Identify which cell holds the provided text, then report its (x, y) central coordinate. 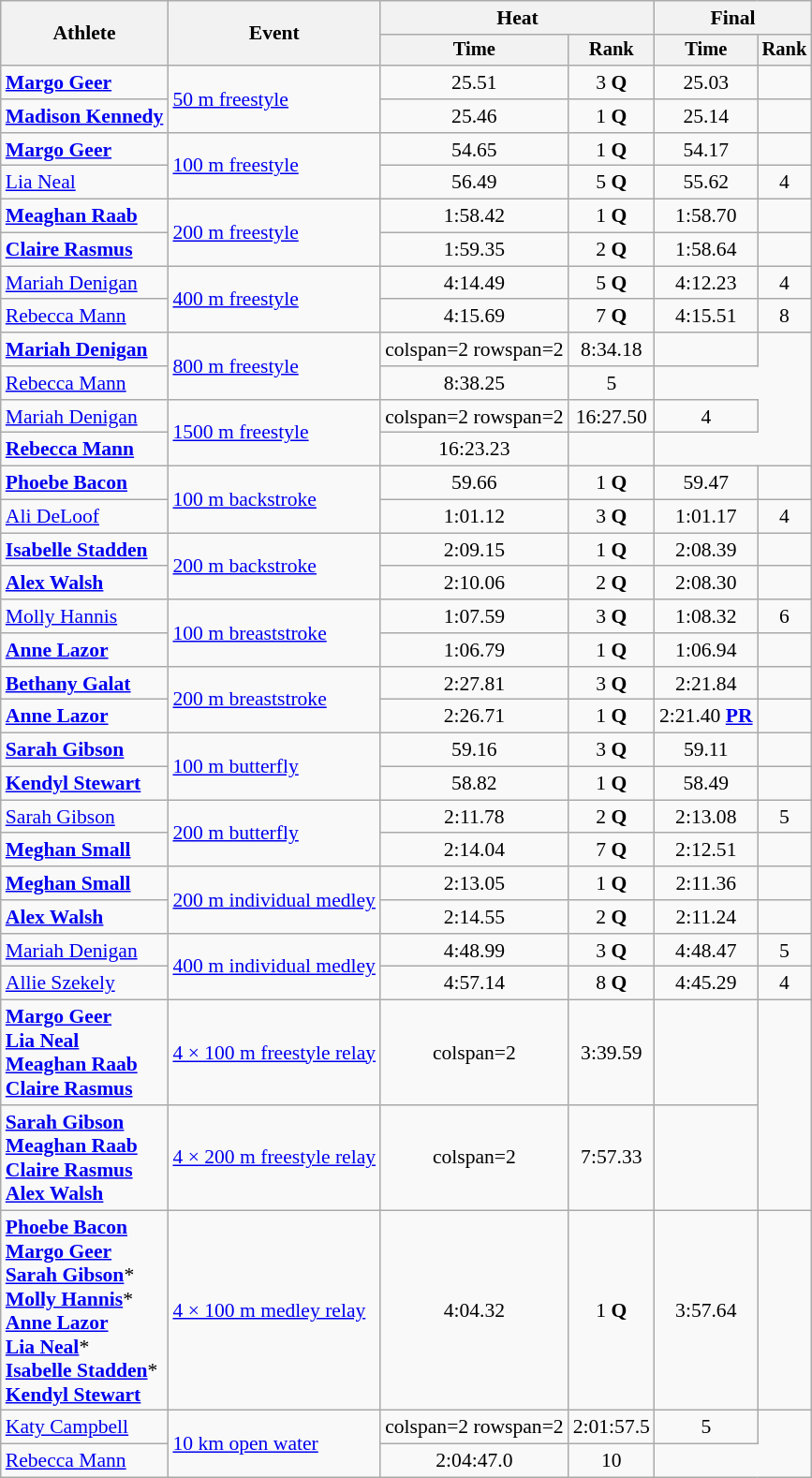
2:21.40 PR (706, 717)
1500 m freestyle (273, 433)
2:01:57.5 (612, 1427)
59.66 (474, 483)
25.51 (474, 82)
Heat (517, 18)
7:57.33 (612, 1158)
2:12.51 (706, 850)
54.65 (474, 150)
200 m freestyle (273, 232)
4:57.14 (474, 983)
Isabelle Stadden (84, 550)
2:14.55 (474, 917)
100 m backstroke (273, 500)
Sarah GibsonMeaghan RaabClaire RasmusAlex Walsh (84, 1158)
8 Q (612, 983)
59.47 (706, 483)
200 m butterfly (273, 834)
25.14 (706, 116)
3:57.64 (706, 1310)
1:06.79 (474, 650)
Margo GeerLia NealMeaghan RaabClaire Rasmus (84, 1053)
1:07.59 (474, 616)
2:11.36 (706, 883)
1:08.32 (706, 616)
2:11.24 (706, 917)
Katy Campbell (84, 1427)
Meaghan Raab (84, 216)
4:04.32 (474, 1310)
2:26.71 (474, 717)
400 m freestyle (273, 300)
2:04:47.0 (474, 1461)
200 m backstroke (273, 566)
4 × 200 m freestyle relay (273, 1158)
4:45.29 (706, 983)
Event (273, 34)
1:01.12 (474, 517)
Kendyl Stewart (84, 784)
16:27.50 (612, 417)
200 m breaststroke (273, 701)
Bethany Galat (84, 684)
10 (612, 1461)
Allie Szekely (84, 983)
59.16 (474, 750)
2:08.30 (706, 584)
400 m individual medley (273, 967)
6 (785, 616)
4:15.51 (706, 317)
3:39.59 (612, 1053)
58.82 (474, 784)
4 × 100 m freestyle relay (273, 1053)
2:27.81 (474, 684)
1:01.17 (706, 517)
16:23.23 (474, 450)
Lia Neal (84, 183)
1:58.42 (474, 216)
100 m freestyle (273, 167)
56.49 (474, 183)
Phoebe Bacon (84, 483)
100 m butterfly (273, 766)
2:21.84 (706, 684)
58.49 (706, 784)
25.03 (706, 82)
4:48.47 (706, 951)
1:06.94 (706, 650)
50 m freestyle (273, 99)
4:12.23 (706, 283)
1:59.35 (474, 250)
25.46 (474, 116)
Molly Hannis (84, 616)
2:11.78 (474, 817)
Claire Rasmus (84, 250)
8:34.18 (612, 349)
Madison Kennedy (84, 116)
2:14.04 (474, 850)
Ali DeLoof (84, 517)
2:09.15 (474, 550)
4:14.49 (474, 283)
55.62 (706, 183)
8:38.25 (474, 383)
2:13.08 (706, 817)
1:58.70 (706, 216)
Final (732, 18)
2:13.05 (474, 883)
2:10.06 (474, 584)
1:58.64 (706, 250)
Phoebe BaconMargo GeerSarah Gibson*Molly Hannis*Anne LazorLia Neal*Isabelle Stadden*Kendyl Stewart (84, 1310)
4:15.69 (474, 317)
4:48.99 (474, 951)
59.11 (706, 750)
10 km open water (273, 1444)
54.17 (706, 150)
2:08.39 (706, 550)
100 m breaststroke (273, 633)
8 (785, 317)
800 m freestyle (273, 365)
Athlete (84, 34)
200 m individual medley (273, 899)
4 × 100 m medley relay (273, 1310)
